Locate the cell with the specified text and output its (x, y) center coordinate. 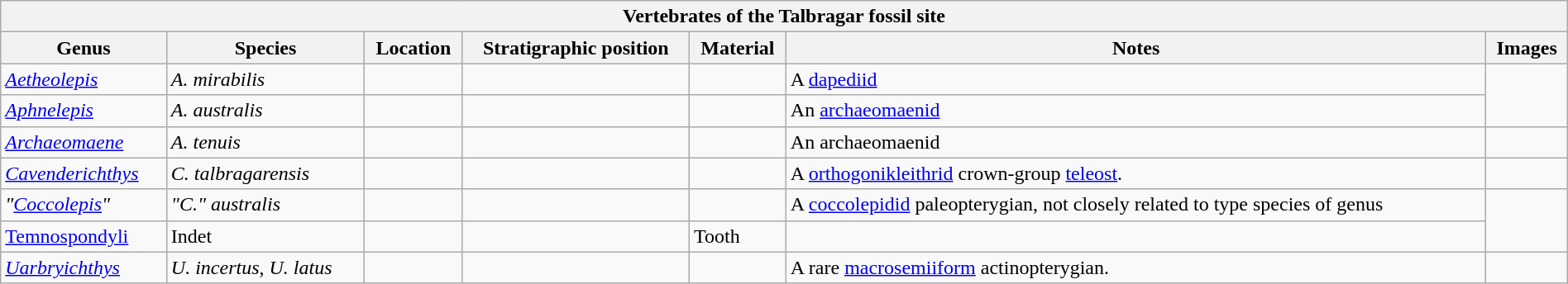
Images (1527, 48)
Notes (1136, 48)
A coccolepidid paleopterygian, not closely related to type species of genus (1136, 205)
U. incertus, U. latus (265, 267)
Aphnelepis (84, 111)
Location (414, 48)
Indet (265, 236)
"Coccolepis" (84, 205)
A. australis (265, 111)
Cavenderichthys (84, 173)
A dapediid (1136, 79)
Genus (84, 48)
Archaeomaene (84, 142)
A rare macrosemiiform actinopterygian. (1136, 267)
"C." australis (265, 205)
Tooth (738, 236)
A. mirabilis (265, 79)
Material (738, 48)
A. tenuis (265, 142)
Vertebrates of the Talbragar fossil site (784, 17)
A orthogonikleithrid crown-group teleost. (1136, 173)
Stratigraphic position (576, 48)
C. talbragarensis (265, 173)
Temnospondyli (84, 236)
Species (265, 48)
Aetheolepis (84, 79)
Uarbryichthys (84, 267)
